Search for the cell housing the specified text and yield its [x, y] center coordinate. 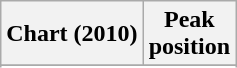
Chart (2010) [72, 34]
Peak position [189, 34]
